Search for the cell housing the specified text and yield its (X, Y) center coordinate. 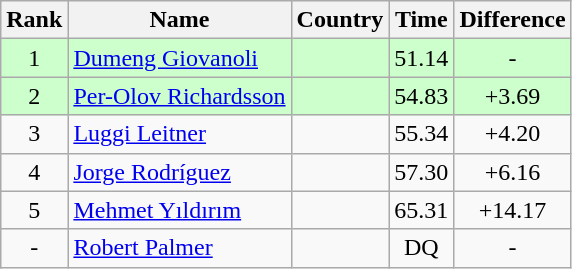
55.34 (422, 134)
4 (34, 172)
Rank (34, 20)
Mehmet Yıldırım (180, 210)
Time (422, 20)
Luggi Leitner (180, 134)
Country (340, 20)
Per-Olov Richardsson (180, 96)
+14.17 (512, 210)
5 (34, 210)
54.83 (422, 96)
Jorge Rodríguez (180, 172)
Difference (512, 20)
+4.20 (512, 134)
Name (180, 20)
Robert Palmer (180, 248)
65.31 (422, 210)
Dumeng Giovanoli (180, 58)
3 (34, 134)
51.14 (422, 58)
DQ (422, 248)
2 (34, 96)
+3.69 (512, 96)
+6.16 (512, 172)
57.30 (422, 172)
1 (34, 58)
